Scan for the cell matching the given text and deliver its [X, Y] coordinate at center. 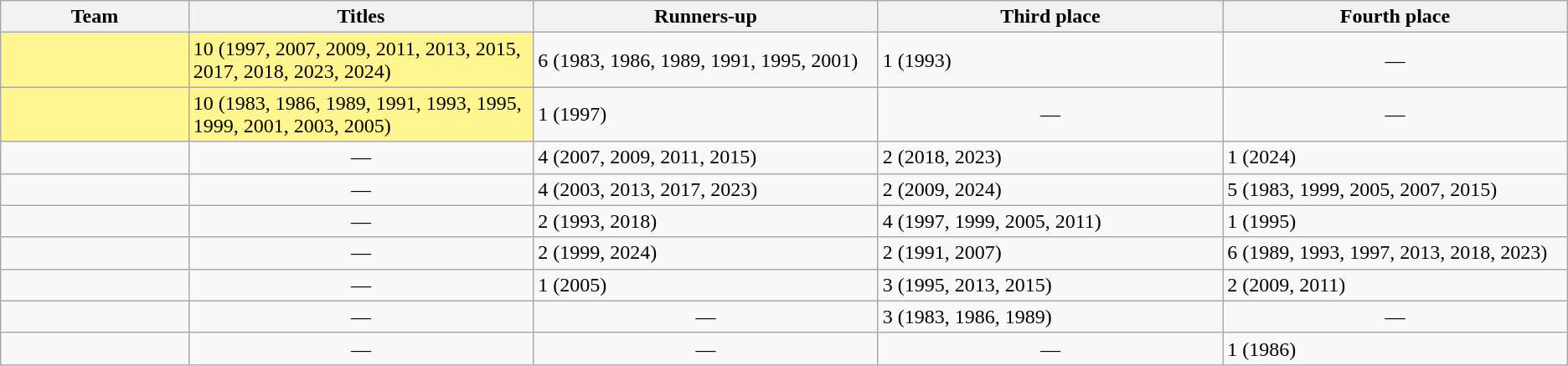
6 (1983, 1986, 1989, 1991, 1995, 2001) [705, 60]
2 (1993, 2018) [705, 221]
1 (1995) [1395, 221]
2 (2009, 2011) [1395, 285]
2 (1991, 2007) [1050, 253]
2 (2018, 2023) [1050, 157]
1 (1986) [1395, 348]
10 (1983, 1986, 1989, 1991, 1993, 1995, 1999, 2001, 2003, 2005) [360, 114]
3 (1983, 1986, 1989) [1050, 317]
3 (1995, 2013, 2015) [1050, 285]
Runners-up [705, 17]
Fourth place [1395, 17]
1 (1993) [1050, 60]
4 (1997, 1999, 2005, 2011) [1050, 221]
Third place [1050, 17]
1 (2024) [1395, 157]
4 (2007, 2009, 2011, 2015) [705, 157]
Titles [360, 17]
10 (1997, 2007, 2009, 2011, 2013, 2015, 2017, 2018, 2023, 2024) [360, 60]
4 (2003, 2013, 2017, 2023) [705, 189]
5 (1983, 1999, 2005, 2007, 2015) [1395, 189]
6 (1989, 1993, 1997, 2013, 2018, 2023) [1395, 253]
2 (1999, 2024) [705, 253]
2 (2009, 2024) [1050, 189]
1 (1997) [705, 114]
Team [95, 17]
1 (2005) [705, 285]
